Extract the (x, y) coordinate from the center of the cell holding the provided text.  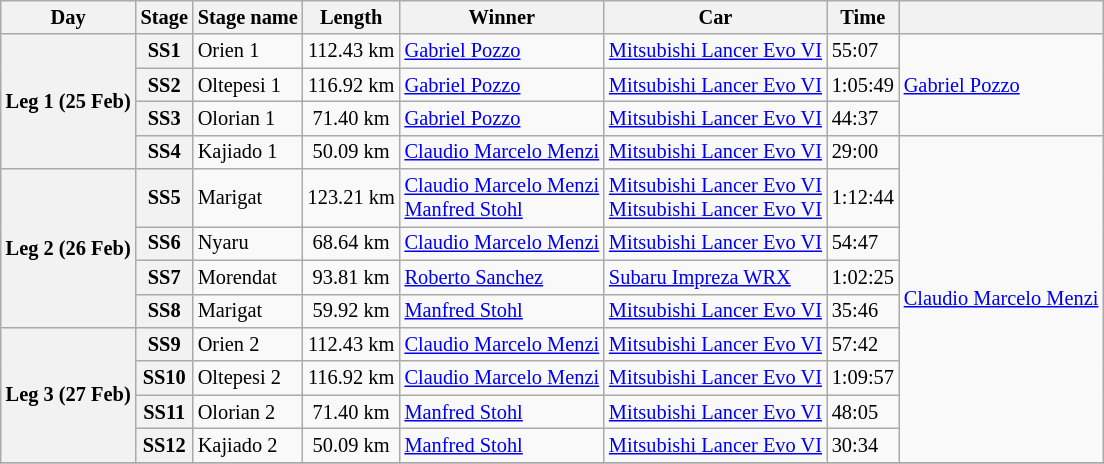
123.21 km (352, 198)
Mitsubishi Lancer Evo VIMitsubishi Lancer Evo VI (716, 198)
Stage (164, 17)
SS6 (164, 243)
Stage name (248, 17)
1:12:44 (863, 198)
Roberto Sanchez (502, 277)
SS7 (164, 277)
Nyaru (248, 243)
1:02:25 (863, 277)
Orien 1 (248, 51)
SS10 (164, 378)
Car (716, 17)
Orien 2 (248, 344)
SS3 (164, 118)
55:07 (863, 51)
SS11 (164, 412)
Time (863, 17)
SS1 (164, 51)
Length (352, 17)
35:46 (863, 311)
93.81 km (352, 277)
30:34 (863, 445)
Claudio Marcelo Menzi Manfred Stohl (502, 198)
Winner (502, 17)
SS9 (164, 344)
29:00 (863, 152)
SS8 (164, 311)
Leg 1 (25 Feb) (68, 102)
SS5 (164, 198)
48:05 (863, 412)
44:37 (863, 118)
Oltepesi 1 (248, 85)
Kajiado 1 (248, 152)
59.92 km (352, 311)
1:05:49 (863, 85)
Kajiado 2 (248, 445)
Day (68, 17)
Oltepesi 2 (248, 378)
57:42 (863, 344)
54:47 (863, 243)
SS12 (164, 445)
Olorian 2 (248, 412)
68.64 km (352, 243)
Olorian 1 (248, 118)
Leg 3 (27 Feb) (68, 394)
Subaru Impreza WRX (716, 277)
SS4 (164, 152)
Morendat (248, 277)
SS2 (164, 85)
1:09:57 (863, 378)
Leg 2 (26 Feb) (68, 248)
